Provide the (X, Y) coordinate of the cell's center where the given text is located.  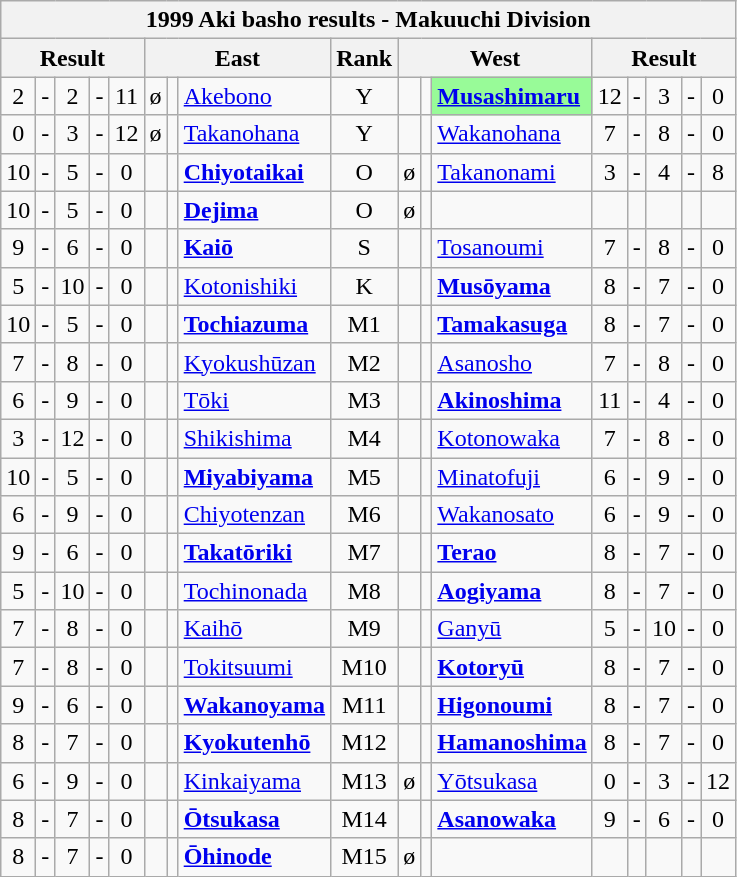
Tokitsuumi (254, 667)
S (364, 248)
Kotonowaka (512, 438)
M13 (364, 781)
M1 (364, 324)
Wakanoyama (254, 705)
M4 (364, 438)
K (364, 286)
M7 (364, 553)
Kaiō (254, 248)
Aogiyama (512, 591)
East (238, 58)
Tochiazuma (254, 324)
Rank (364, 58)
M5 (364, 477)
Kotoryū (512, 667)
Ōhinode (254, 857)
M11 (364, 705)
M2 (364, 362)
Akebono (254, 96)
Shikishima (254, 438)
Miyabiyama (254, 477)
M8 (364, 591)
Higonoumi (512, 705)
Kinkaiyama (254, 781)
Minatofuji (512, 477)
Tamakasuga (512, 324)
M14 (364, 819)
Kotonishiki (254, 286)
Chiyotenzan (254, 515)
Kaihō (254, 629)
Tōki (254, 400)
Wakanosato (512, 515)
Wakanohana (512, 134)
1999 Aki basho results - Makuuchi Division (368, 20)
Asanosho (512, 362)
Ōtsukasa (254, 819)
Tosanoumi (512, 248)
Kyokushūzan (254, 362)
M6 (364, 515)
Asanowaka (512, 819)
Akinoshima (512, 400)
Ganyū (512, 629)
Takanonami (512, 172)
Chiyotaikai (254, 172)
Hamanoshima (512, 743)
M3 (364, 400)
Terao (512, 553)
Takatōriki (254, 553)
West (496, 58)
M12 (364, 743)
M15 (364, 857)
Musōyama (512, 286)
M10 (364, 667)
M9 (364, 629)
Dejima (254, 210)
Musashimaru (512, 96)
Tochinonada (254, 591)
Takanohana (254, 134)
Kyokutenhō (254, 743)
Yōtsukasa (512, 781)
